Provide the [x, y] coordinate of the cell's center where the given text is located.  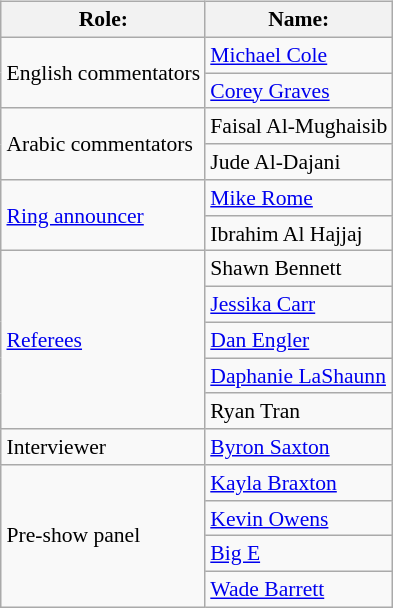
Role: [103, 20]
Corey Graves [298, 91]
Ryan Tran [298, 411]
Interviewer [103, 447]
Ring announcer [103, 216]
Kayla Braxton [298, 483]
Wade Barrett [298, 590]
Mike Rome [298, 198]
Big E [298, 554]
Michael Cole [298, 55]
Pre-show panel [103, 536]
Faisal Al-Mughaisib [298, 126]
Referees [103, 340]
English commentators [103, 72]
Shawn Bennett [298, 269]
Daphanie LaShaunn [298, 376]
Kevin Owens [298, 518]
Jessika Carr [298, 305]
Name: [298, 20]
Dan Engler [298, 340]
Arabic commentators [103, 144]
Ibrahim Al Hajjaj [298, 233]
Jude Al-Dajani [298, 162]
Byron Saxton [298, 447]
